Pinpoint the cell where the given text exists, returning its (X, Y) midpoint coordinate. 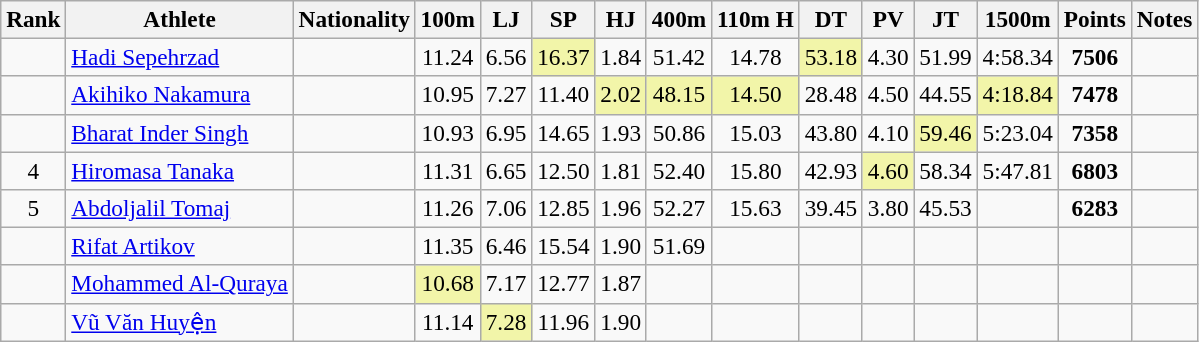
1.84 (621, 57)
7.06 (506, 208)
HJ (621, 19)
Vũ Văn Huyện (180, 322)
Hadi Sepehrzad (180, 57)
Bharat Inder Singh (180, 133)
43.80 (830, 133)
Points (1094, 19)
28.48 (830, 95)
Athlete (180, 19)
15.54 (564, 246)
DT (830, 19)
44.55 (946, 95)
15.80 (756, 170)
6.65 (506, 170)
52.40 (678, 170)
Mohammed Al-Quraya (180, 284)
12.50 (564, 170)
Notes (1164, 19)
1.87 (621, 284)
1500m (1018, 19)
1.81 (621, 170)
51.99 (946, 57)
Rifat Artikov (180, 246)
4.50 (888, 95)
6.56 (506, 57)
7.17 (506, 284)
14.65 (564, 133)
11.40 (564, 95)
10.68 (448, 284)
11.24 (448, 57)
4.60 (888, 170)
6.95 (506, 133)
5:23.04 (1018, 133)
7506 (1094, 57)
400m (678, 19)
7358 (1094, 133)
Akihiko Nakamura (180, 95)
10.93 (448, 133)
48.15 (678, 95)
42.93 (830, 170)
Hiromasa Tanaka (180, 170)
4 (34, 170)
16.37 (564, 57)
110m H (756, 19)
4.30 (888, 57)
7.27 (506, 95)
12.77 (564, 284)
Abdoljalil Tomaj (180, 208)
11.31 (448, 170)
10.95 (448, 95)
6803 (1094, 170)
11.96 (564, 322)
5 (34, 208)
45.53 (946, 208)
14.50 (756, 95)
JT (946, 19)
51.42 (678, 57)
PV (888, 19)
11.14 (448, 322)
4.10 (888, 133)
6.46 (506, 246)
4:18.84 (1018, 95)
7478 (1094, 95)
11.35 (448, 246)
Nationality (354, 19)
39.45 (830, 208)
100m (448, 19)
52.27 (678, 208)
SP (564, 19)
7.28 (506, 322)
12.85 (564, 208)
59.46 (946, 133)
53.18 (830, 57)
50.86 (678, 133)
11.26 (448, 208)
6283 (1094, 208)
1.93 (621, 133)
5:47.81 (1018, 170)
15.63 (756, 208)
2.02 (621, 95)
4:58.34 (1018, 57)
1.96 (621, 208)
14.78 (756, 57)
3.80 (888, 208)
51.69 (678, 246)
Rank (34, 19)
LJ (506, 19)
58.34 (946, 170)
15.03 (756, 133)
